Search for the cell housing the specified text and yield its [X, Y] center coordinate. 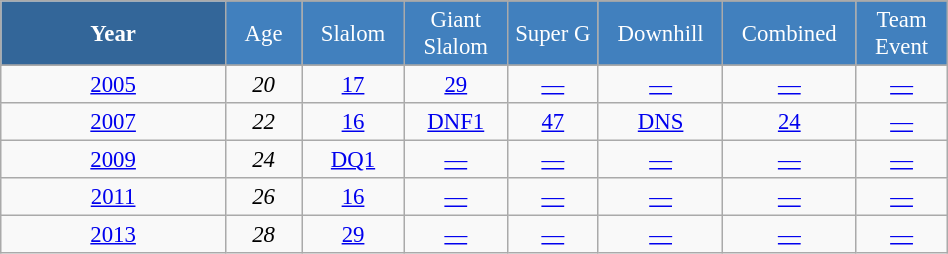
2013 [114, 235]
2011 [114, 197]
Team Event [902, 34]
Year [114, 34]
DNS [660, 122]
2007 [114, 122]
28 [263, 235]
Super G [552, 34]
Downhill [660, 34]
20 [263, 85]
2005 [114, 85]
GiantSlalom [456, 34]
DNF1 [456, 122]
17 [354, 85]
DQ1 [354, 160]
Age [263, 34]
Combined [790, 34]
22 [263, 122]
Slalom [354, 34]
2009 [114, 160]
47 [552, 122]
26 [263, 197]
